Determine the (x, y) coordinate at the center of the cell enclosing the given text.  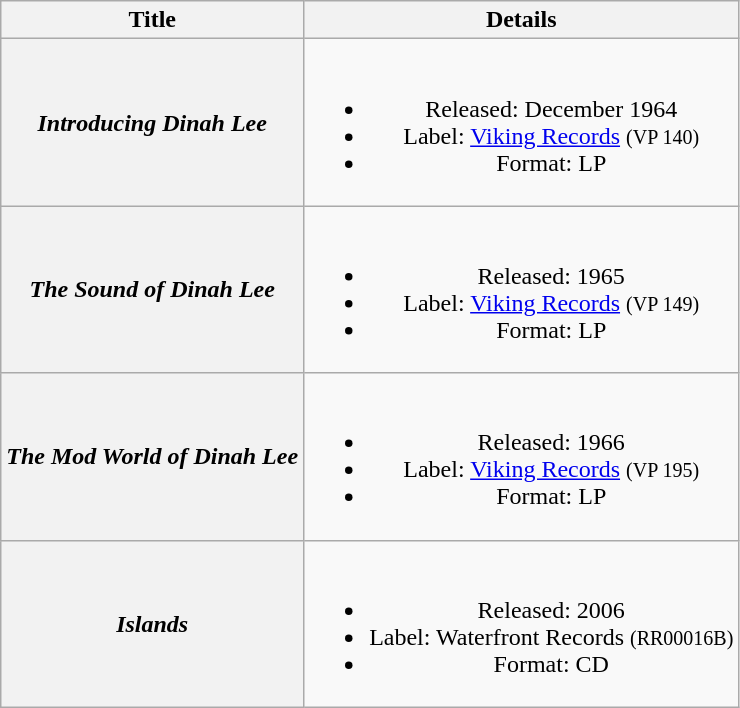
Released: 1965Label: Viking Records (VP 149)Format: LP (522, 290)
The Mod World of Dinah Lee (152, 456)
Released: 2006Label: Waterfront Records (RR00016B)Format: CD (522, 624)
Introducing Dinah Lee (152, 122)
Islands (152, 624)
The Sound of Dinah Lee (152, 290)
Released: December 1964Label: Viking Records (VP 140)Format: LP (522, 122)
Released: 1966Label: Viking Records (VP 195)Format: LP (522, 456)
Title (152, 20)
Details (522, 20)
